Capture the cell that displays the provided text and extract its [x, y] central coordinate. 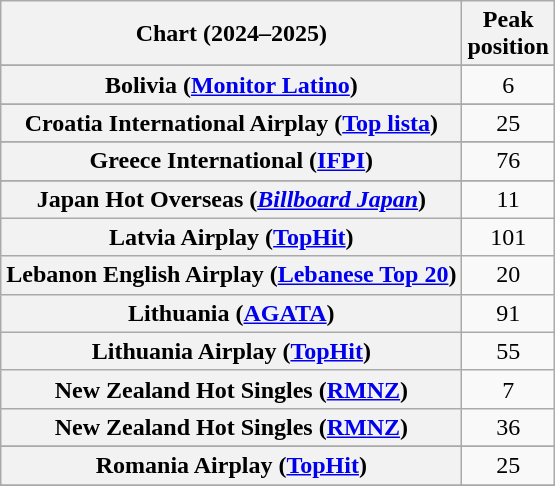
7 [508, 389]
Japan Hot Overseas (Billboard Japan) [232, 199]
Latvia Airplay (TopHit) [232, 237]
91 [508, 313]
6 [508, 85]
55 [508, 351]
Peakposition [508, 34]
Lithuania (AGATA) [232, 313]
11 [508, 199]
76 [508, 161]
101 [508, 237]
Bolivia (Monitor Latino) [232, 85]
Romania Airplay (TopHit) [232, 465]
36 [508, 427]
Croatia International Airplay (Top lista) [232, 123]
20 [508, 275]
Chart (2024–2025) [232, 34]
Greece International (IFPI) [232, 161]
Lebanon English Airplay (Lebanese Top 20) [232, 275]
Lithuania Airplay (TopHit) [232, 351]
